Determine the [X, Y] coordinate at the center of the cell enclosing the given text.  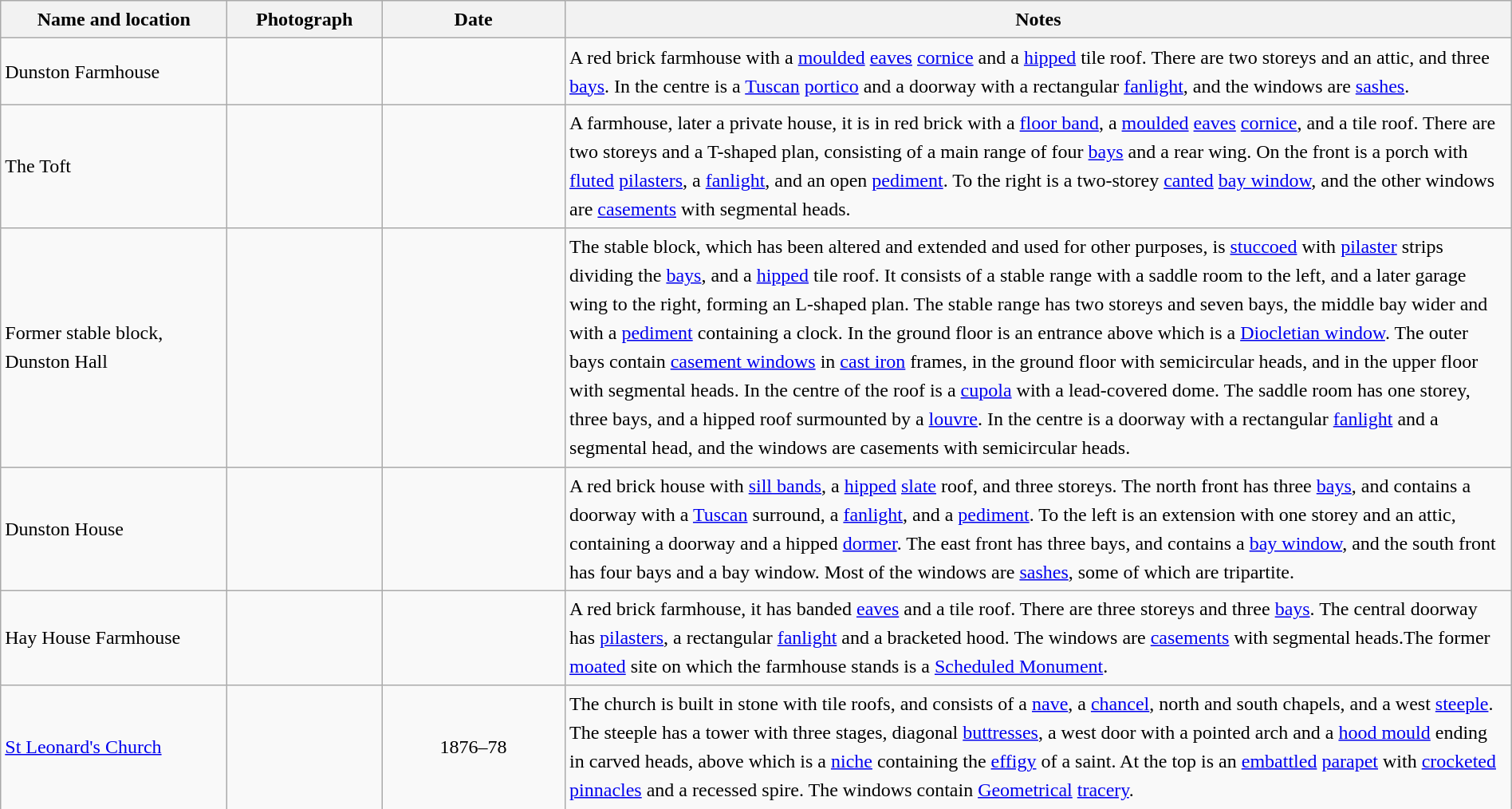
1876–78 [474, 747]
Former stable block, Dunston Hall [114, 348]
Notes [1038, 19]
The Toft [114, 166]
Name and location [114, 19]
Date [474, 19]
Dunston House [114, 528]
Hay House Farmhouse [114, 638]
St Leonard's Church [114, 747]
Dunston Farmhouse [114, 72]
Photograph [305, 19]
